Capture the cell that displays the provided text and extract its (X, Y) central coordinate. 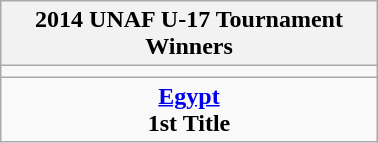
2014 UNAF U-17 Tournament Winners (189, 34)
Egypt1st Title (189, 110)
